For the text-containing cell, return its midpoint in [X, Y] coordinate format. 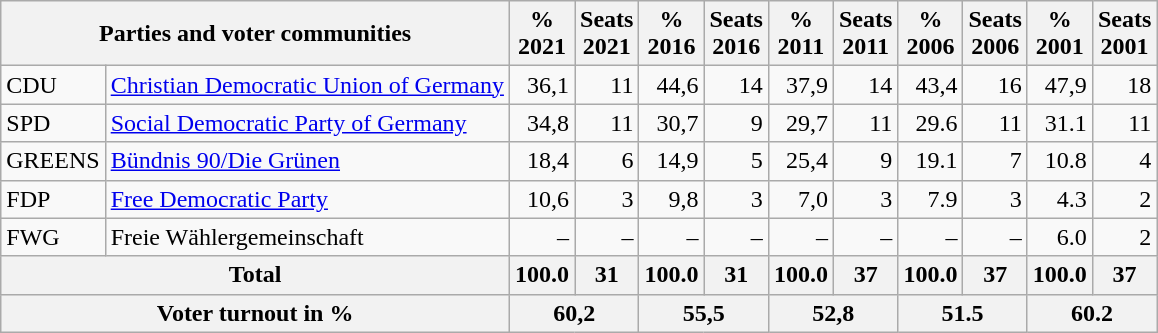
55,5 [704, 313]
10.8 [1060, 161]
Parties and voter communities [256, 34]
Voter turnout in % [256, 313]
7.9 [930, 199]
%2006 [930, 34]
37,9 [800, 85]
Bündnis 90/Die Grünen [307, 161]
31.1 [1060, 123]
%2011 [800, 34]
7,0 [800, 199]
14,9 [672, 161]
%2016 [672, 34]
6 [607, 161]
Christian Democratic Union of Germany [307, 85]
Free Democratic Party [307, 199]
52,8 [832, 313]
44,6 [672, 85]
4 [1124, 161]
7 [995, 161]
36,1 [542, 85]
60.2 [1092, 313]
18,4 [542, 161]
%2001 [1060, 34]
Seats2001 [1124, 34]
18 [1124, 85]
Social Democratic Party of Germany [307, 123]
5 [736, 161]
CDU [53, 85]
25,4 [800, 161]
SPD [53, 123]
43,4 [930, 85]
4.3 [1060, 199]
34,8 [542, 123]
%2021 [542, 34]
6.0 [1060, 237]
29,7 [800, 123]
51.5 [962, 313]
19.1 [930, 161]
16 [995, 85]
Seats2021 [607, 34]
10,6 [542, 199]
Seats2011 [865, 34]
GREENS [53, 161]
29.6 [930, 123]
Seats2006 [995, 34]
FDP [53, 199]
47,9 [1060, 85]
Freie Wählergemeinschaft [307, 237]
9,8 [672, 199]
FWG [53, 237]
60,2 [574, 313]
30,7 [672, 123]
Seats2016 [736, 34]
Total [256, 275]
